Output the (X, Y) coordinate of the center of the cell containing the given text.  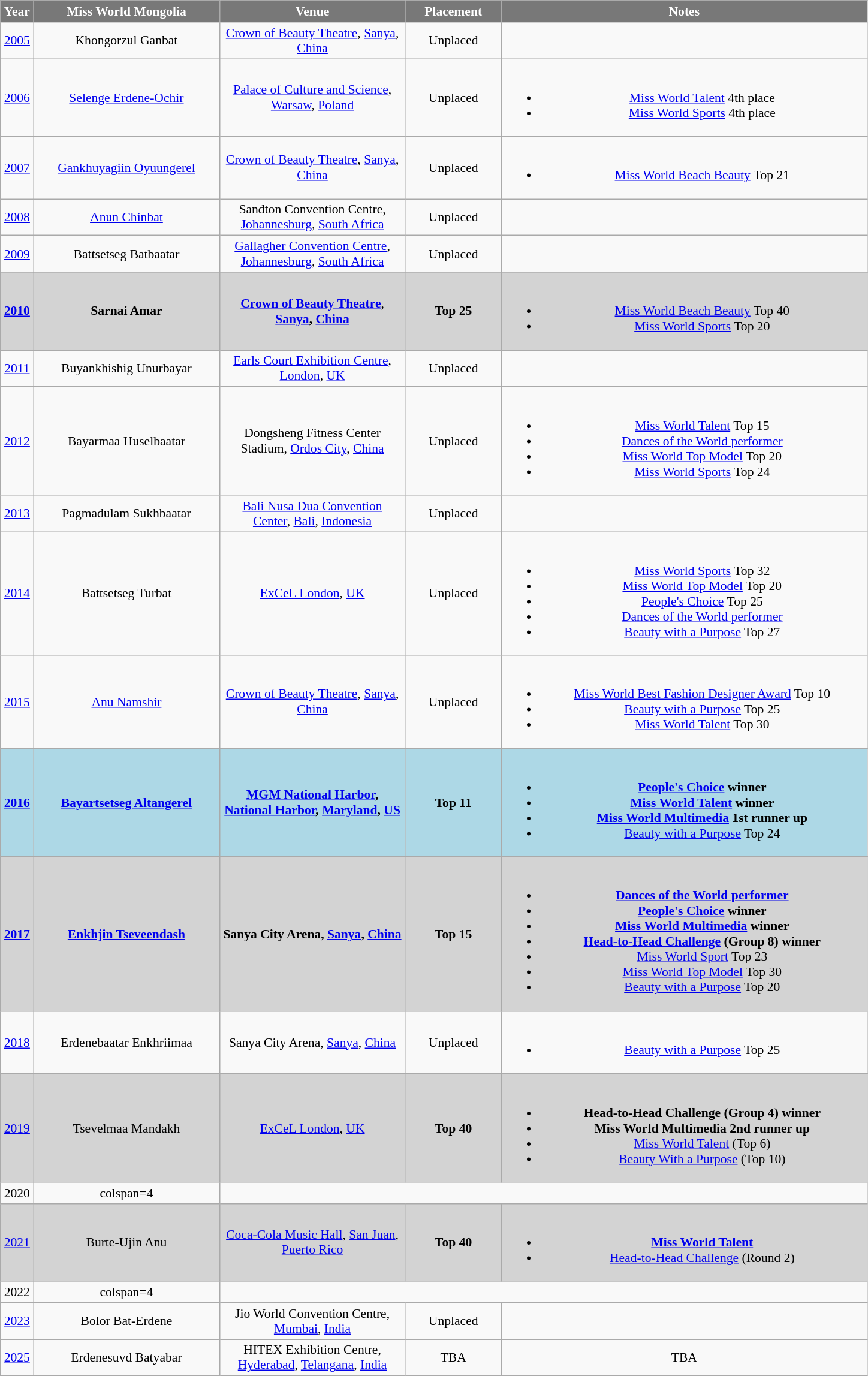
HITEX Exhibition Centre, Hyderabad, Telangana, India (312, 1357)
2022 (17, 1292)
Gankhuyagiin Oyuungerel (126, 168)
2009 (17, 254)
Bali Nusa Dua Convention Center, Bali, Indonesia (312, 513)
Erdenebaatar Enkhriimaa (126, 1043)
Bayarmaa Huselbaatar (126, 441)
Gallagher Convention Centre, Johannesburg, South Africa (312, 254)
Miss World Sports Top 32Miss World Top Model Top 20People's Choice Top 25Dances of the World performerBeauty with a Purpose Top 27 (684, 594)
Earls Court Exhibition Centre, London, UK (312, 368)
Miss World TalentHead-to-Head Challenge (Round 2) (684, 1242)
Miss World Mongolia (126, 11)
MGM National Harbor, National Harbor, Maryland, US (312, 803)
Top 15 (453, 934)
Dongsheng Fitness Center Stadium, Ordos City, China (312, 441)
2014 (17, 594)
Coca-Cola Music Hall, San Juan, Puerto Rico (312, 1242)
Head-to-Head Challenge (Group 4) winnerMiss World Multimedia 2nd runner upMiss World Talent (Top 6)Beauty With a Purpose (Top 10) (684, 1128)
Bayartsetseg Altangerel (126, 803)
2007 (17, 168)
Year (17, 11)
Anu Namshir (126, 701)
Beauty with a Purpose Top 25 (684, 1043)
Burte-Ujin Anu (126, 1242)
2023 (17, 1321)
Miss World Best Fashion Designer Award Top 10Beauty with a Purpose Top 25Miss World Talent Top 30 (684, 701)
Notes (684, 11)
2021 (17, 1242)
Erdenesuvd Batyabar (126, 1357)
Miss World Beach Beauty Top 40Miss World Sports Top 20 (684, 311)
People's Choice winnerMiss World Talent winnerMiss World Multimedia 1st runner upBeauty with a Purpose Top 24 (684, 803)
Bolor Bat-Erdene (126, 1321)
Khongorzul Ganbat (126, 41)
Miss World Talent Top 15Dances of the World performerMiss World Top Model Top 20Miss World Sports Top 24 (684, 441)
Miss World Talent 4th placeMiss World Sports 4th place (684, 98)
Selenge Erdene-Ochir (126, 98)
Miss World Beach Beauty Top 21 (684, 168)
2025 (17, 1357)
2020 (17, 1193)
2006 (17, 98)
2008 (17, 217)
Top 25 (453, 311)
Palace of Culture and Science, Warsaw, Poland (312, 98)
2010 (17, 311)
2015 (17, 701)
2018 (17, 1043)
Jio World Convention Centre, Mumbai, India (312, 1321)
2005 (17, 41)
Venue (312, 11)
2013 (17, 513)
Buyankhishig Unurbayar (126, 368)
2012 (17, 441)
Top 11 (453, 803)
2016 (17, 803)
Sandton Convention Centre, Johannesburg, South Africa (312, 217)
Placement (453, 11)
2011 (17, 368)
Battsetseg Turbat (126, 594)
2019 (17, 1128)
2017 (17, 934)
Pagmadulam Sukhbaatar (126, 513)
Battsetseg Batbaatar (126, 254)
Tsevelmaa Mandakh (126, 1128)
Sarnai Amar (126, 311)
Enkhjin Tseveendash (126, 934)
Anun Chinbat (126, 217)
